Capture the cell that displays the provided text and extract its (x, y) central coordinate. 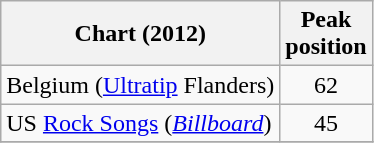
US Rock Songs (Billboard) (140, 123)
Chart (2012) (140, 34)
Belgium (Ultratip Flanders) (140, 85)
45 (326, 123)
Peakposition (326, 34)
62 (326, 85)
